Extract the [x, y] coordinate from the center of the cell holding the provided text.  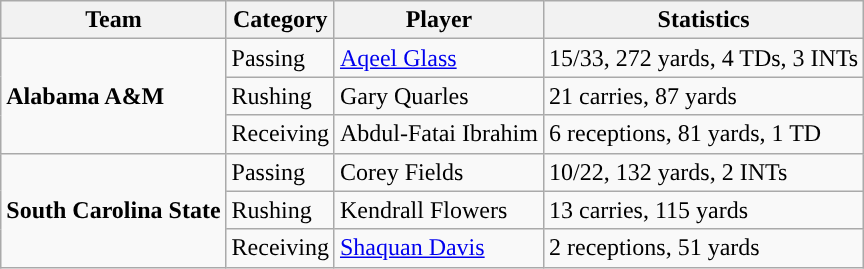
Alabama A&M [114, 96]
Corey Fields [438, 172]
Shaquan Davis [438, 248]
Gary Quarles [438, 96]
13 carries, 115 yards [703, 210]
South Carolina State [114, 210]
15/33, 272 yards, 4 TDs, 3 INTs [703, 58]
6 receptions, 81 yards, 1 TD [703, 134]
2 receptions, 51 yards [703, 248]
Statistics [703, 20]
Kendrall Flowers [438, 210]
10/22, 132 yards, 2 INTs [703, 172]
Player [438, 20]
Aqeel Glass [438, 58]
Category [280, 20]
Abdul-Fatai Ibrahim [438, 134]
Team [114, 20]
21 carries, 87 yards [703, 96]
